Locate the cell with the specified text and output its (x, y) center coordinate. 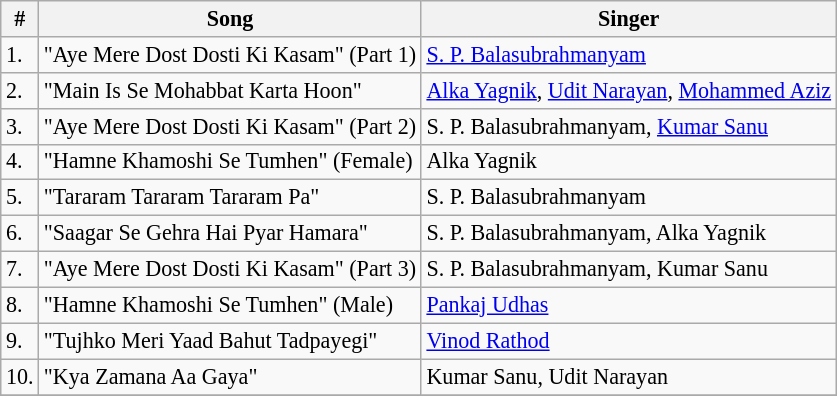
"Aye Mere Dost Dosti Ki Kasam" (Part 3) (230, 269)
"Saagar Se Gehra Hai Pyar Hamara" (230, 233)
5. (20, 198)
1. (20, 54)
Pankaj Udhas (628, 305)
Singer (628, 18)
Kumar Sanu, Udit Narayan (628, 377)
4. (20, 162)
8. (20, 305)
"Hamne Khamoshi Se Tumhen" (Female) (230, 162)
9. (20, 341)
6. (20, 233)
"Hamne Khamoshi Se Tumhen" (Male) (230, 305)
# (20, 18)
2. (20, 90)
"Kya Zamana Aa Gaya" (230, 377)
"Main Is Se Mohabbat Karta Hoon" (230, 90)
Alka Yagnik (628, 162)
"Tujhko Meri Yaad Bahut Tadpayegi" (230, 341)
Song (230, 18)
Alka Yagnik, Udit Narayan, Mohammed Aziz (628, 90)
"Tararam Tararam Tararam Pa" (230, 198)
3. (20, 126)
Vinod Rathod (628, 341)
S. P. Balasubrahmanyam, Alka Yagnik (628, 233)
"Aye Mere Dost Dosti Ki Kasam" (Part 1) (230, 54)
"Aye Mere Dost Dosti Ki Kasam" (Part 2) (230, 126)
10. (20, 377)
7. (20, 269)
